Return (x, y) of the center of cell containing provided text 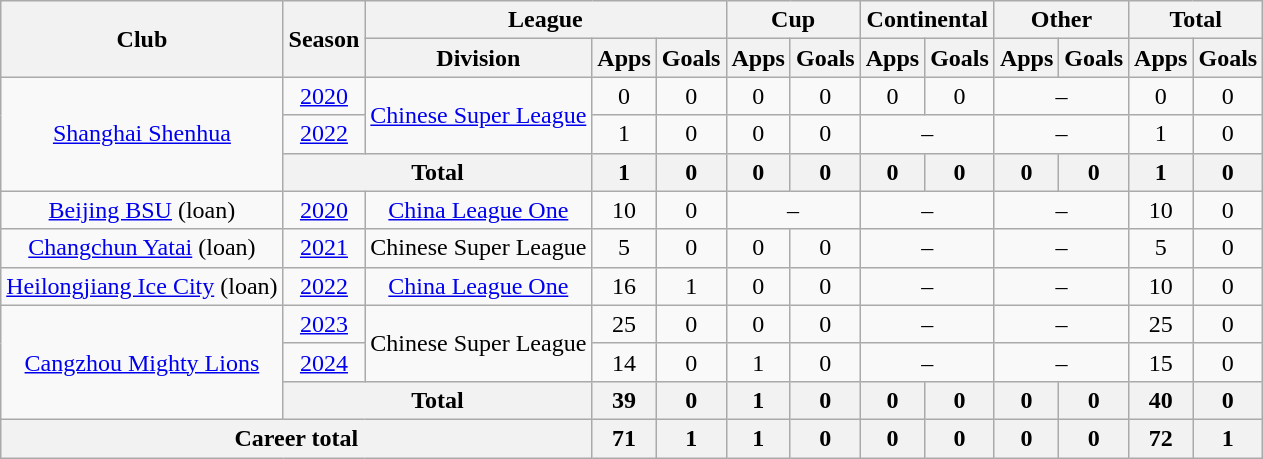
Continental (927, 20)
14 (624, 362)
15 (1161, 362)
Changchun Yatai (loan) (142, 248)
League (546, 20)
Division (478, 58)
72 (1161, 438)
Other (1061, 20)
2021 (324, 248)
Career total (296, 438)
16 (624, 286)
Beijing BSU (loan) (142, 210)
71 (624, 438)
39 (624, 400)
Club (142, 39)
2024 (324, 362)
40 (1161, 400)
2023 (324, 324)
Cup (793, 20)
Shanghai Shenhua (142, 134)
Season (324, 39)
Heilongjiang Ice City (loan) (142, 286)
Cangzhou Mighty Lions (142, 362)
